Return (X, Y) of the center of cell containing provided text 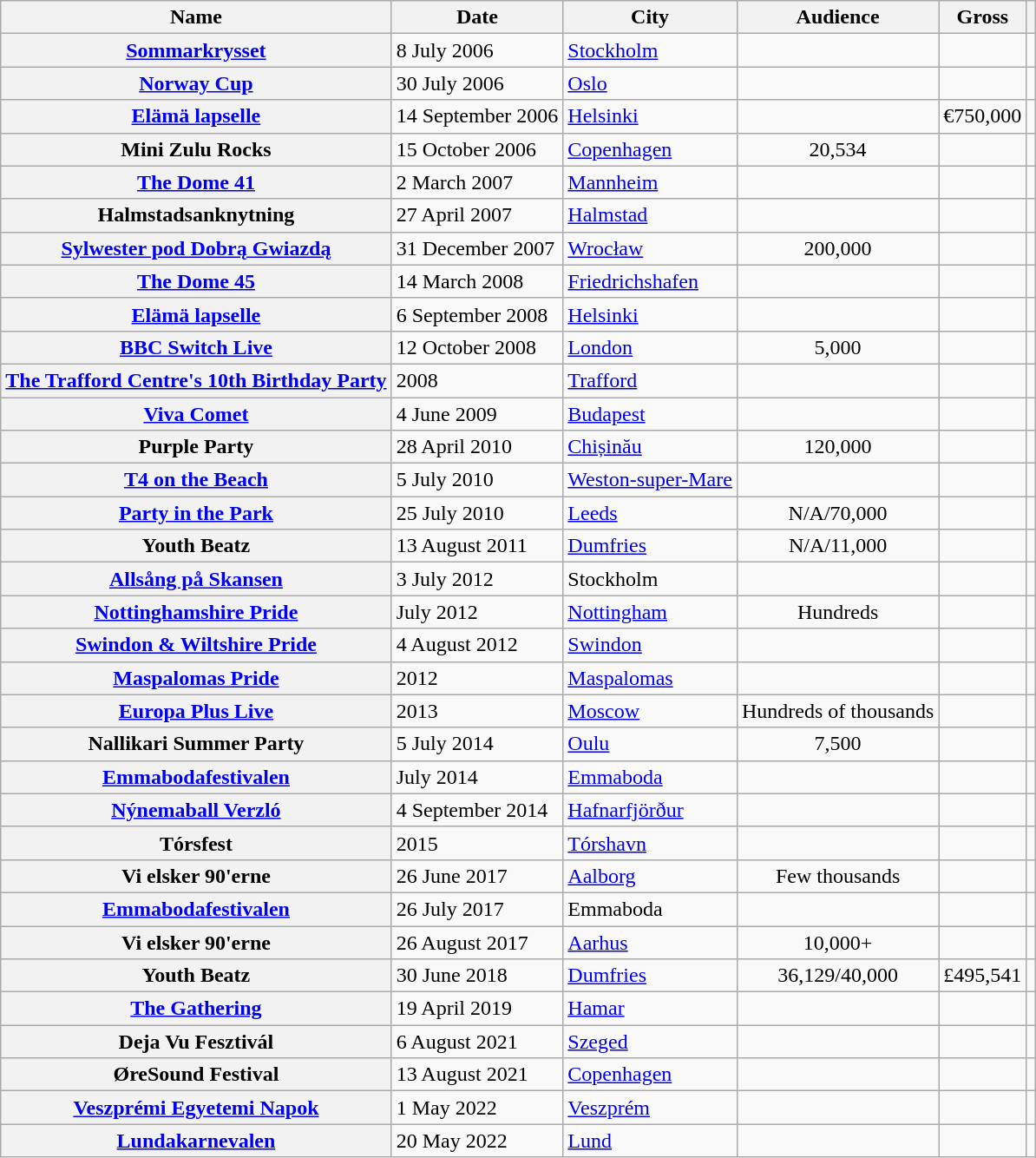
Date (477, 17)
N/A/70,000 (837, 513)
20,534 (837, 149)
Aarhus (651, 942)
Aalborg (651, 876)
Swindon & Wiltshire Pride (196, 645)
BBC Switch Live (196, 347)
25 July 2010 (477, 513)
Halmstadsanknytning (196, 215)
30 July 2006 (477, 83)
2012 (477, 678)
Name (196, 17)
July 2014 (477, 777)
Norway Cup (196, 83)
1 May 2022 (477, 1108)
Nýnemaball Verzló (196, 810)
Nottinghamshire Pride (196, 612)
Szeged (651, 1042)
Hundreds (837, 612)
Audience (837, 17)
The Trafford Centre's 10th Birthday Party (196, 380)
Nallikari Summer Party (196, 744)
Wrocław (651, 248)
26 August 2017 (477, 942)
Maspalomas Pride (196, 678)
14 September 2006 (477, 116)
Tórsfest (196, 843)
120,000 (837, 447)
4 June 2009 (477, 414)
13 August 2011 (477, 546)
Gross (982, 17)
Party in the Park (196, 513)
5 July 2010 (477, 480)
€750,000 (982, 116)
2008 (477, 380)
4 August 2012 (477, 645)
13 August 2021 (477, 1075)
Veszprém (651, 1108)
Weston-super-Mare (651, 480)
12 October 2008 (477, 347)
London (651, 347)
Friedrichshafen (651, 281)
Oslo (651, 83)
Leeds (651, 513)
Tórshavn (651, 843)
26 June 2017 (477, 876)
Sylwester pod Dobrą Gwiazdą (196, 248)
Moscow (651, 711)
Trafford (651, 380)
5 July 2014 (477, 744)
Swindon (651, 645)
ØreSound Festival (196, 1075)
6 September 2008 (477, 314)
Hamar (651, 1009)
7,500 (837, 744)
N/A/11,000 (837, 546)
8 July 2006 (477, 50)
Budapest (651, 414)
Oulu (651, 744)
10,000+ (837, 942)
£495,541 (982, 976)
Mannheim (651, 182)
20 May 2022 (477, 1141)
Hafnarfjörður (651, 810)
19 April 2019 (477, 1009)
Europa Plus Live (196, 711)
Few thousands (837, 876)
3 July 2012 (477, 579)
Maspalomas (651, 678)
30 June 2018 (477, 976)
Chișinău (651, 447)
31 December 2007 (477, 248)
T4 on the Beach (196, 480)
Halmstad (651, 215)
The Dome 41 (196, 182)
200,000 (837, 248)
The Dome 45 (196, 281)
2 March 2007 (477, 182)
Viva Comet (196, 414)
Mini Zulu Rocks (196, 149)
6 August 2021 (477, 1042)
Purple Party (196, 447)
14 March 2008 (477, 281)
Lund (651, 1141)
27 April 2007 (477, 215)
Lundakarnevalen (196, 1141)
28 April 2010 (477, 447)
Sommarkrysset (196, 50)
Hundreds of thousands (837, 711)
The Gathering (196, 1009)
Veszprémi Egyetemi Napok (196, 1108)
26 July 2017 (477, 909)
July 2012 (477, 612)
4 September 2014 (477, 810)
Allsång på Skansen (196, 579)
Deja Vu Fesztivál (196, 1042)
Nottingham (651, 612)
City (651, 17)
15 October 2006 (477, 149)
5,000 (837, 347)
36,129/40,000 (837, 976)
2015 (477, 843)
2013 (477, 711)
